Determine the (X, Y) coordinate at the center of the cell enclosing the given text.  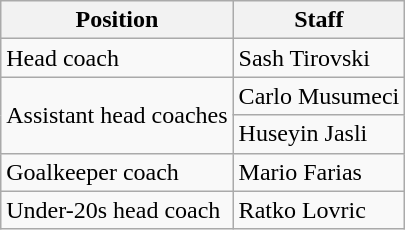
Goalkeeper coach (117, 172)
Under-20s head coach (117, 210)
Position (117, 20)
Head coach (117, 58)
Assistant head coaches (117, 115)
Sash Tirovski (319, 58)
Ratko Lovric (319, 210)
Staff (319, 20)
Mario Farias (319, 172)
Carlo Musumeci (319, 96)
Huseyin Jasli (319, 134)
